Return [X, Y] of the center of cell containing provided text 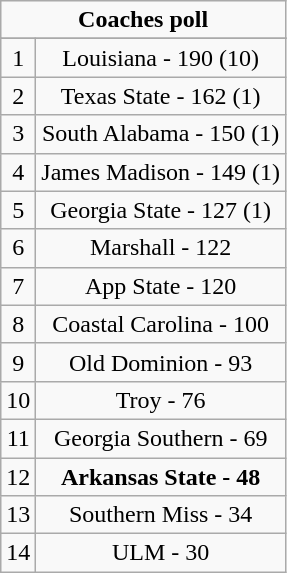
6 [18, 248]
5 [18, 210]
Louisiana - 190 (10) [161, 58]
James Madison - 149 (1) [161, 172]
2 [18, 96]
Troy - 76 [161, 400]
App State - 120 [161, 286]
9 [18, 362]
11 [18, 438]
Marshall - 122 [161, 248]
14 [18, 553]
13 [18, 515]
Georgia Southern - 69 [161, 438]
10 [18, 400]
Arkansas State - 48 [161, 477]
Old Dominion - 93 [161, 362]
7 [18, 286]
3 [18, 134]
12 [18, 477]
South Alabama - 150 (1) [161, 134]
Coaches poll [144, 20]
Coastal Carolina - 100 [161, 324]
4 [18, 172]
8 [18, 324]
Texas State - 162 (1) [161, 96]
ULM - 30 [161, 553]
Georgia State - 127 (1) [161, 210]
Southern Miss - 34 [161, 515]
1 [18, 58]
